Determine the [x, y] coordinate at the center of the cell enclosing the given text.  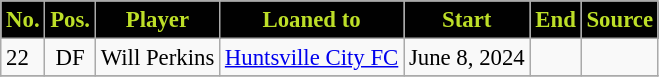
Will Perkins [157, 58]
No. [23, 20]
DF [70, 58]
Pos. [70, 20]
Huntsville City FC [312, 58]
Player [157, 20]
Loaned to [312, 20]
Source [620, 20]
End [556, 20]
22 [23, 58]
June 8, 2024 [467, 58]
Start [467, 20]
